Search for the cell housing the specified text and yield its (X, Y) center coordinate. 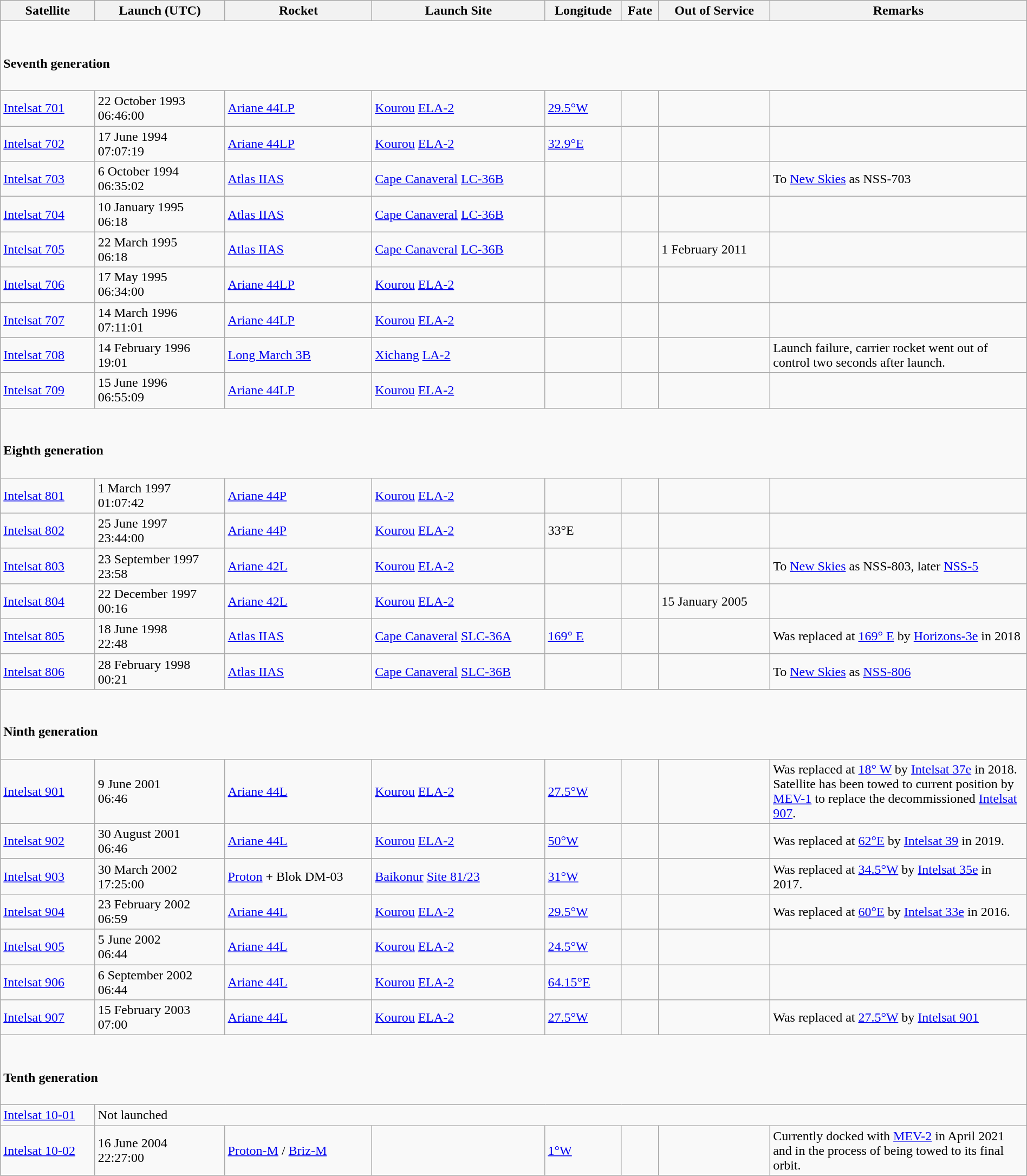
17 May 199506:34:00 (160, 285)
25 June 199723:44:00 (160, 531)
Intelsat 704 (48, 215)
Longitude (583, 11)
18 June 199822:48 (160, 636)
16 June 200422:27:00 (160, 1151)
17 June 199407:07:19 (160, 144)
Intelsat 708 (48, 355)
Intelsat 10-01 (48, 1115)
Not launched (561, 1115)
28 February 199800:21 (160, 672)
15 June 199606:55:09 (160, 390)
Intelsat 10-02 (48, 1151)
Intelsat 806 (48, 672)
Rocket (298, 11)
Remarks (899, 11)
50°W (583, 841)
To New Skies as NSS-703 (899, 179)
1 March 199701:07:42 (160, 495)
15 January 2005 (714, 601)
Eighth generation (513, 443)
Was replaced at 27.5°W by Intelsat 901 (899, 1017)
To New Skies as NSS-803, later NSS-5 (899, 566)
Intelsat 902 (48, 841)
Was replaced at 34.5°W by Intelsat 35e in 2017. (899, 876)
5 June 200206:44 (160, 947)
Intelsat 705 (48, 249)
Intelsat 803 (48, 566)
To New Skies as NSS-806 (899, 672)
Proton + Blok DM-03 (298, 876)
Intelsat 701 (48, 108)
Fate (640, 11)
Intelsat 801 (48, 495)
1°W (583, 1151)
1 February 2011 (714, 249)
30 August 200106:46 (160, 841)
Was replaced at 60°E by Intelsat 33e in 2016. (899, 912)
23 September 199723:58 (160, 566)
Intelsat 703 (48, 179)
15 February 200307:00 (160, 1017)
30 March 200217:25:00 (160, 876)
Launch failure, carrier rocket went out of control two seconds after launch. (899, 355)
Ninth generation (513, 724)
32.9°E (583, 144)
22 October 199306:46:00 (160, 108)
23 February 200206:59 (160, 912)
6 October 199406:35:02 (160, 179)
Long March 3B (298, 355)
Was replaced at 62°E by Intelsat 39 in 2019. (899, 841)
Intelsat 903 (48, 876)
Intelsat 707 (48, 320)
Xichang LA-2 (458, 355)
Seventh generation (513, 56)
Intelsat 904 (48, 912)
14 February 199619:01 (160, 355)
22 December 199700:16 (160, 601)
6 September 200206:44 (160, 983)
10 January 199506:18 (160, 215)
Launch (UTC) (160, 11)
24.5°W (583, 947)
Intelsat 706 (48, 285)
14 March 199607:11:01 (160, 320)
9 June 200106:46 (160, 791)
Was replaced at 169° E by Horizons-3e in 2018 (899, 636)
Tenth generation (513, 1070)
Intelsat 905 (48, 947)
Launch Site (458, 11)
Intelsat 702 (48, 144)
Intelsat 805 (48, 636)
Intelsat 907 (48, 1017)
Out of Service (714, 11)
169° E (583, 636)
Intelsat 901 (48, 791)
64.15°E (583, 983)
Cape Canaveral SLC-36B (458, 672)
Was replaced at 18° W by Intelsat 37e in 2018.Satellite has been towed to current position by MEV-1 to replace the decommissioned Intelsat 907. (899, 791)
33°E (583, 531)
Satellite (48, 11)
Intelsat 709 (48, 390)
Cape Canaveral SLC-36A (458, 636)
Currently docked with MEV-2 in April 2021 and in the process of being towed to its final orbit. (899, 1151)
Baikonur Site 81/23 (458, 876)
Intelsat 804 (48, 601)
Intelsat 906 (48, 983)
Proton-M / Briz-M (298, 1151)
Intelsat 802 (48, 531)
22 March 199506:18 (160, 249)
31°W (583, 876)
